Return the [X, Y] coordinate for the center point of the cell that contains the specified text.  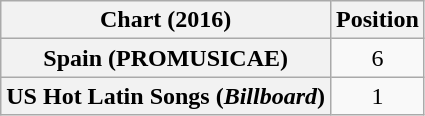
6 [378, 58]
1 [378, 96]
Position [378, 20]
Spain (PROMUSICAE) [166, 58]
US Hot Latin Songs (Billboard) [166, 96]
Chart (2016) [166, 20]
